Extract the [X, Y] coordinate from the center of the cell holding the provided text.  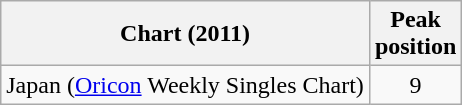
9 [415, 85]
Japan (Oricon Weekly Singles Chart) [186, 85]
Peakposition [415, 34]
Chart (2011) [186, 34]
